Extract the [X, Y] coordinate from the center of the cell holding the provided text.  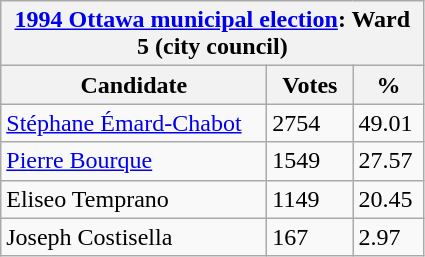
2.97 [388, 237]
49.01 [388, 123]
20.45 [388, 199]
Joseph Costisella [134, 237]
Stéphane Émard-Chabot [134, 123]
Candidate [134, 85]
% [388, 85]
Votes [310, 85]
1549 [310, 161]
1149 [310, 199]
167 [310, 237]
Eliseo Temprano [134, 199]
1994 Ottawa municipal election: Ward 5 (city council) [212, 34]
Pierre Bourque [134, 161]
27.57 [388, 161]
2754 [310, 123]
